Extract the (x, y) coordinate from the center of the cell holding the provided text.  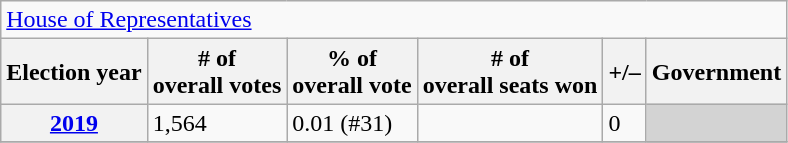
+/– (624, 72)
House of Representatives (394, 20)
0.01 (#31) (352, 123)
# ofoverall votes (217, 72)
Government (716, 72)
# ofoverall seats won (510, 72)
2019 (74, 123)
% ofoverall vote (352, 72)
0 (624, 123)
Election year (74, 72)
1,564 (217, 123)
